Find where the given text appears and provide that cell's center as (X, Y) coordinate. 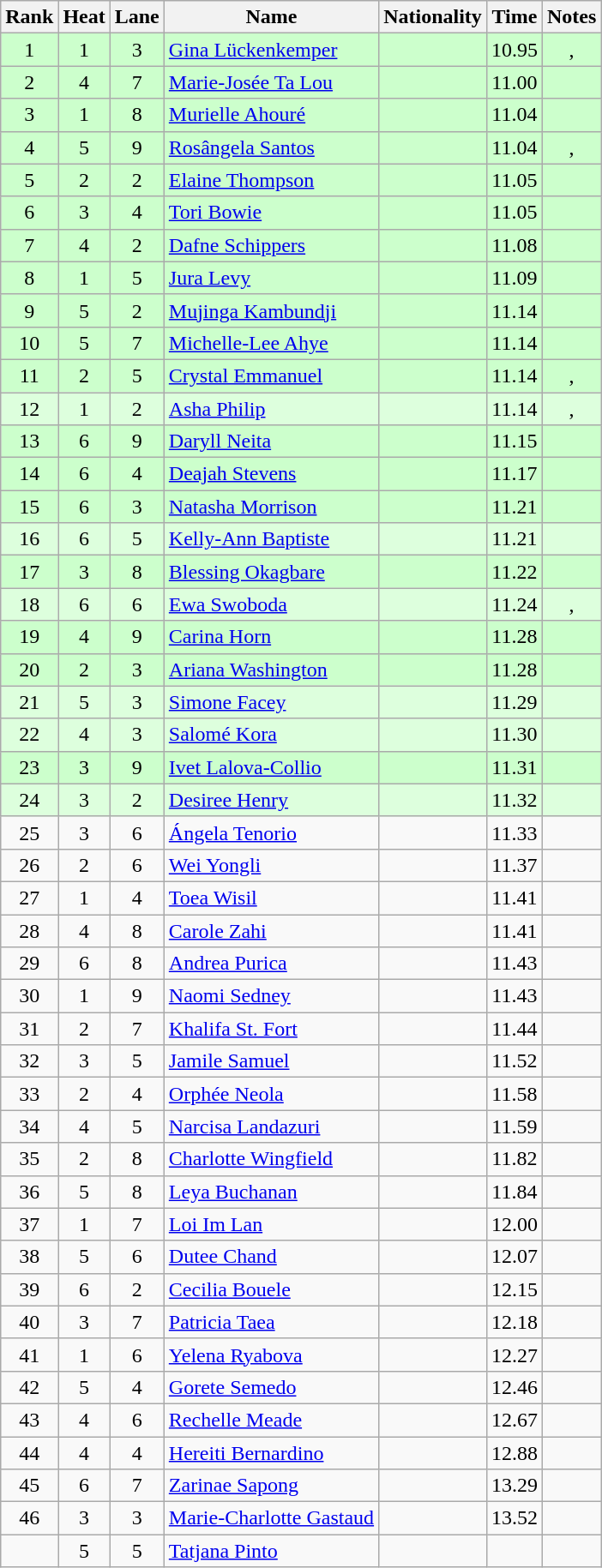
43 (29, 1420)
13 (29, 442)
11.31 (515, 767)
17 (29, 572)
Wei Yongli (271, 865)
Mujinga Kambundji (271, 310)
12 (29, 409)
38 (29, 1257)
39 (29, 1289)
12.15 (515, 1289)
12.88 (515, 1453)
18 (29, 604)
Natasha Morrison (271, 507)
46 (29, 1518)
11.84 (515, 1192)
34 (29, 1126)
22 (29, 735)
Deajah Stevens (271, 474)
40 (29, 1322)
Loi Im Lan (271, 1224)
Jura Levy (271, 278)
Leya Buchanan (271, 1192)
45 (29, 1486)
11.30 (515, 735)
Elaine Thompson (271, 180)
12.67 (515, 1420)
Michelle-Lee Ahye (271, 343)
Carole Zahi (271, 930)
32 (29, 1061)
14 (29, 474)
36 (29, 1192)
21 (29, 702)
Daryll Neita (271, 442)
11.52 (515, 1061)
11.24 (515, 604)
11.33 (515, 832)
Jamile Samuel (271, 1061)
Blessing Okagbare (271, 572)
11.15 (515, 442)
Dutee Chand (271, 1257)
10.95 (515, 50)
Time (515, 17)
Kelly-Ann Baptiste (271, 539)
35 (29, 1159)
Ewa Swoboda (271, 604)
26 (29, 865)
Charlotte Wingfield (271, 1159)
Tatjana Pinto (271, 1551)
Name (271, 17)
11.44 (515, 1029)
Khalifa St. Fort (271, 1029)
29 (29, 964)
Murielle Ahouré (271, 115)
Gorete Semedo (271, 1387)
Asha Philip (271, 409)
31 (29, 1029)
Ariana Washington (271, 670)
Marie-Josée Ta Lou (271, 82)
12.07 (515, 1257)
Dafne Schippers (271, 245)
11.00 (515, 82)
12.27 (515, 1355)
Narcisa Landazuri (271, 1126)
Notes (571, 17)
Ivet Lalova-Collio (271, 767)
Cecilia Bouele (271, 1289)
Rank (29, 17)
24 (29, 800)
Rosângela Santos (271, 147)
37 (29, 1224)
28 (29, 930)
Ángela Tenorio (271, 832)
Tori Bowie (271, 213)
Andrea Purica (271, 964)
25 (29, 832)
Salomé Kora (271, 735)
Carina Horn (271, 637)
11.22 (515, 572)
11.58 (515, 1094)
27 (29, 898)
Patricia Taea (271, 1322)
12.46 (515, 1387)
41 (29, 1355)
13.52 (515, 1518)
11.37 (515, 865)
16 (29, 539)
Crystal Emmanuel (271, 375)
11 (29, 375)
Rechelle Meade (271, 1420)
11.32 (515, 800)
23 (29, 767)
Simone Facey (271, 702)
11.82 (515, 1159)
11.29 (515, 702)
44 (29, 1453)
Marie-Charlotte Gastaud (271, 1518)
Naomi Sedney (271, 996)
11.17 (515, 474)
13.29 (515, 1486)
Orphée Neola (271, 1094)
11.08 (515, 245)
30 (29, 996)
12.00 (515, 1224)
42 (29, 1387)
15 (29, 507)
20 (29, 670)
Toea Wisil (271, 898)
19 (29, 637)
Hereiti Bernardino (271, 1453)
11.59 (515, 1126)
Lane (137, 17)
10 (29, 343)
Nationality (433, 17)
Zarinae Sapong (271, 1486)
12.18 (515, 1322)
Heat (84, 17)
Yelena Ryabova (271, 1355)
Gina Lückenkemper (271, 50)
Desiree Henry (271, 800)
11.09 (515, 278)
33 (29, 1094)
